Search for the cell housing the specified text and yield its (X, Y) center coordinate. 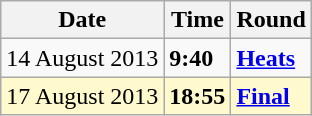
Heats (271, 58)
Time (198, 20)
9:40 (198, 58)
Date (82, 20)
17 August 2013 (82, 96)
18:55 (198, 96)
Final (271, 96)
Round (271, 20)
14 August 2013 (82, 58)
